Find where the given text appears and provide that cell's center as [x, y] coordinate. 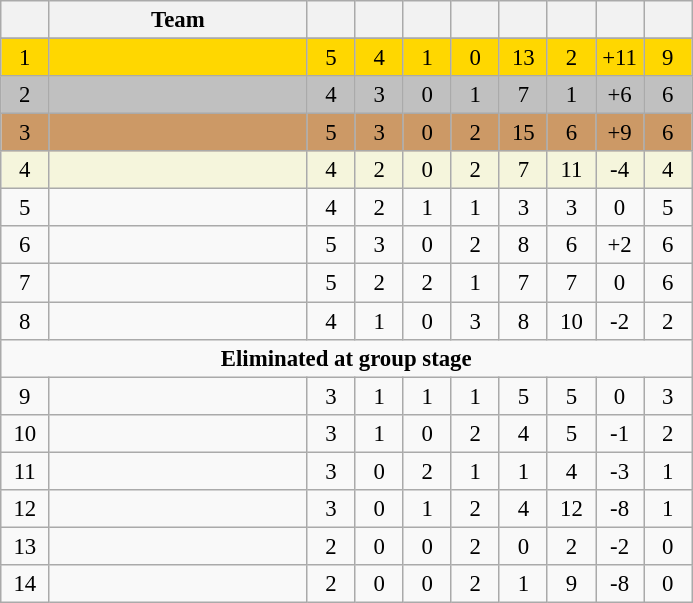
Eliminated at group stage [346, 358]
-1 [620, 433]
+6 [620, 95]
14 [25, 584]
-3 [620, 471]
15 [523, 133]
-4 [620, 170]
Team [178, 20]
+11 [620, 58]
+2 [620, 245]
+9 [620, 133]
